For the text-containing cell, return its midpoint in [X, Y] coordinate format. 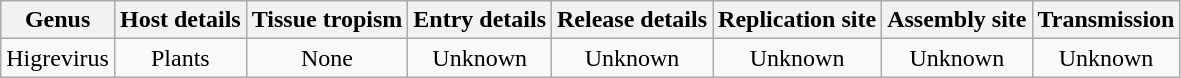
Host details [180, 20]
Plants [180, 58]
Release details [632, 20]
Assembly site [957, 20]
Replication site [798, 20]
Genus [58, 20]
Higrevirus [58, 58]
Entry details [480, 20]
Transmission [1106, 20]
None [327, 58]
Tissue tropism [327, 20]
